Locate the cell with the specified text and output its [x, y] center coordinate. 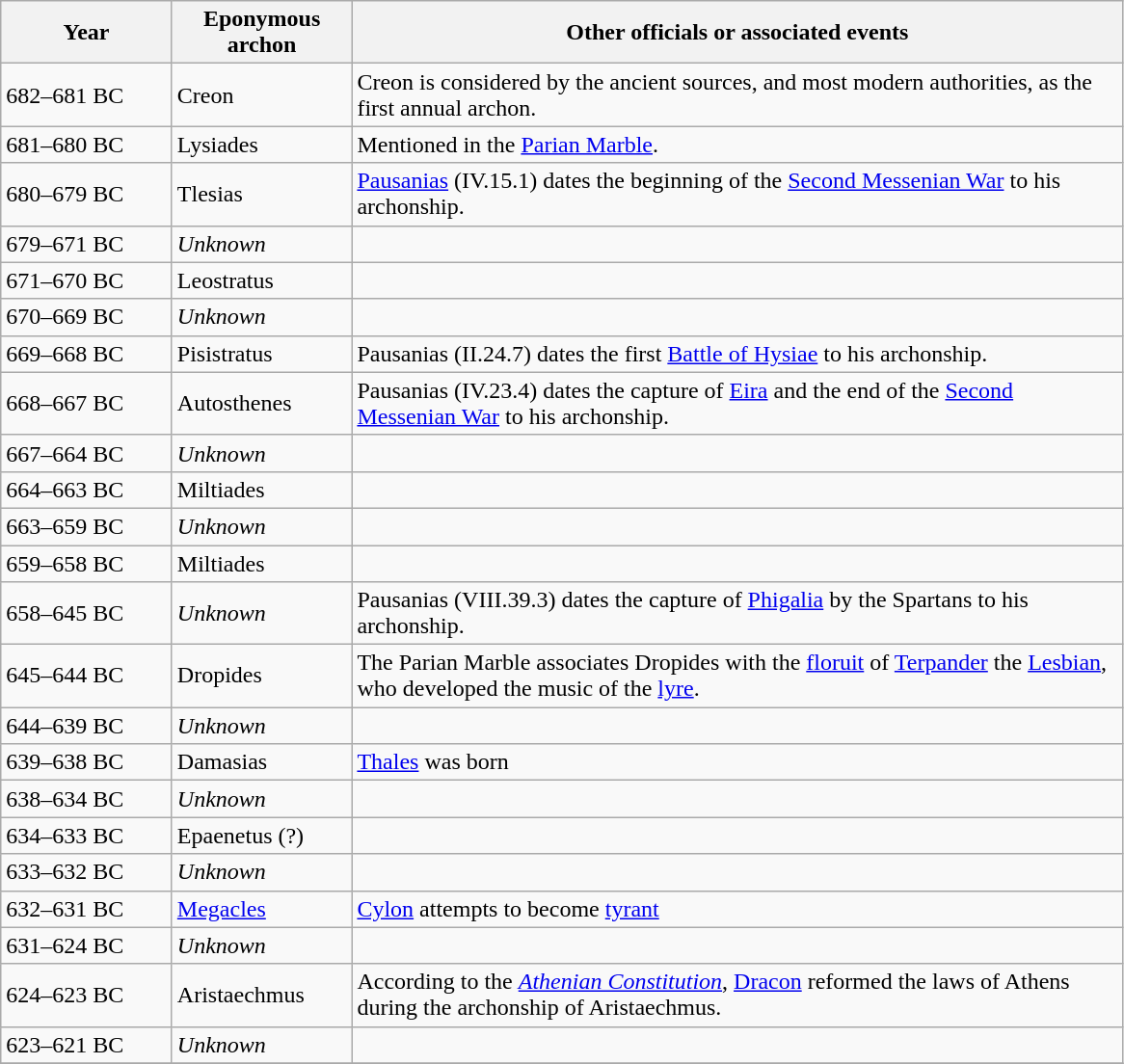
According to the Athenian Constitution, Dracon reformed the laws of Athens during the archonship of Aristaechmus. [737, 995]
645–644 BC [87, 677]
Dropides [262, 677]
623–621 BC [87, 1045]
Tlesias [262, 195]
Pisistratus [262, 354]
The Parian Marble associates Dropides with the floruit of Terpander the Lesbian, who developed the music of the lyre. [737, 677]
Mentioned in the Parian Marble. [737, 145]
624–623 BC [87, 995]
658–645 BC [87, 613]
669–668 BC [87, 354]
668–667 BC [87, 403]
Year [87, 33]
Cylon attempts to become tyrant [737, 909]
Pausanias (IV.23.4) dates the capture of Eira and the end of the Second Messenian War to his archonship. [737, 403]
Aristaechmus [262, 995]
Damasias [262, 762]
638–634 BC [87, 799]
681–680 BC [87, 145]
Epaenetus (?) [262, 836]
Autosthenes [262, 403]
Other officials or associated events [737, 33]
679–671 BC [87, 244]
644–639 BC [87, 726]
Megacles [262, 909]
631–624 BC [87, 945]
Lysiades [262, 145]
663–659 BC [87, 526]
Pausanias (II.24.7) dates the first Battle of Hysiae to his archonship. [737, 354]
633–632 BC [87, 872]
682–681 BC [87, 94]
Pausanias (VIII.39.3) dates the capture of Phigalia by the Spartans to his archonship. [737, 613]
659–658 BC [87, 564]
632–631 BC [87, 909]
639–638 BC [87, 762]
680–679 BC [87, 195]
Thales was born [737, 762]
670–669 BC [87, 317]
Creon is considered by the ancient sources, and most modern authorities, as the first annual archon. [737, 94]
Creon [262, 94]
664–663 BC [87, 490]
671–670 BC [87, 280]
Pausanias (IV.15.1) dates the beginning of the Second Messenian War to his archonship. [737, 195]
Eponymous archon [262, 33]
634–633 BC [87, 836]
667–664 BC [87, 453]
Leostratus [262, 280]
